Scan for the cell matching the given text and deliver its [X, Y] coordinate at center. 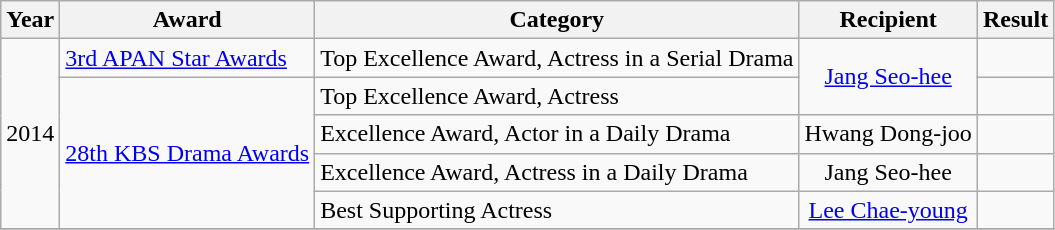
Recipient [888, 20]
Best Supporting Actress [557, 210]
Top Excellence Award, Actress [557, 96]
Year [30, 20]
Excellence Award, Actress in a Daily Drama [557, 172]
Result [1015, 20]
Excellence Award, Actor in a Daily Drama [557, 134]
Lee Chae-young [888, 210]
Top Excellence Award, Actress in a Serial Drama [557, 58]
2014 [30, 134]
Hwang Dong-joo [888, 134]
28th KBS Drama Awards [188, 153]
3rd APAN Star Awards [188, 58]
Award [188, 20]
Category [557, 20]
